Find where the given text appears and provide that cell's center as [x, y] coordinate. 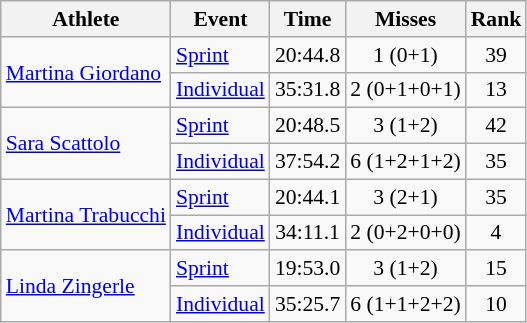
20:44.1 [308, 197]
19:53.0 [308, 269]
3 (2+1) [405, 197]
2 (0+1+0+1) [405, 90]
6 (1+2+1+2) [405, 162]
39 [496, 55]
Martina Trabucchi [86, 214]
37:54.2 [308, 162]
6 (1+1+2+2) [405, 304]
Linda Zingerle [86, 286]
20:48.5 [308, 126]
Misses [405, 19]
Rank [496, 19]
13 [496, 90]
20:44.8 [308, 55]
15 [496, 269]
2 (0+2+0+0) [405, 233]
34:11.1 [308, 233]
Sara Scattolo [86, 144]
Time [308, 19]
10 [496, 304]
35:31.8 [308, 90]
35:25.7 [308, 304]
Athlete [86, 19]
Event [220, 19]
Martina Giordano [86, 72]
4 [496, 233]
1 (0+1) [405, 55]
42 [496, 126]
